Return [X, Y] of the center of cell containing provided text 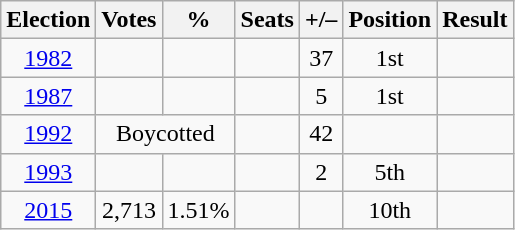
Position [390, 20]
2 [320, 172]
Seats [267, 20]
Boycotted [166, 134]
10th [390, 210]
42 [320, 134]
1982 [48, 58]
37 [320, 58]
1992 [48, 134]
Result [475, 20]
Election [48, 20]
Votes [129, 20]
% [198, 20]
2,713 [129, 210]
5 [320, 96]
2015 [48, 210]
5th [390, 172]
1987 [48, 96]
1993 [48, 172]
+/– [320, 20]
1.51% [198, 210]
